Identify which cell holds the provided text, then report its [X, Y] central coordinate. 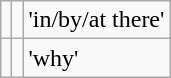
'why' [96, 58]
'in/by/at there' [96, 20]
